Extract the [X, Y] coordinate from the center of the cell holding the provided text.  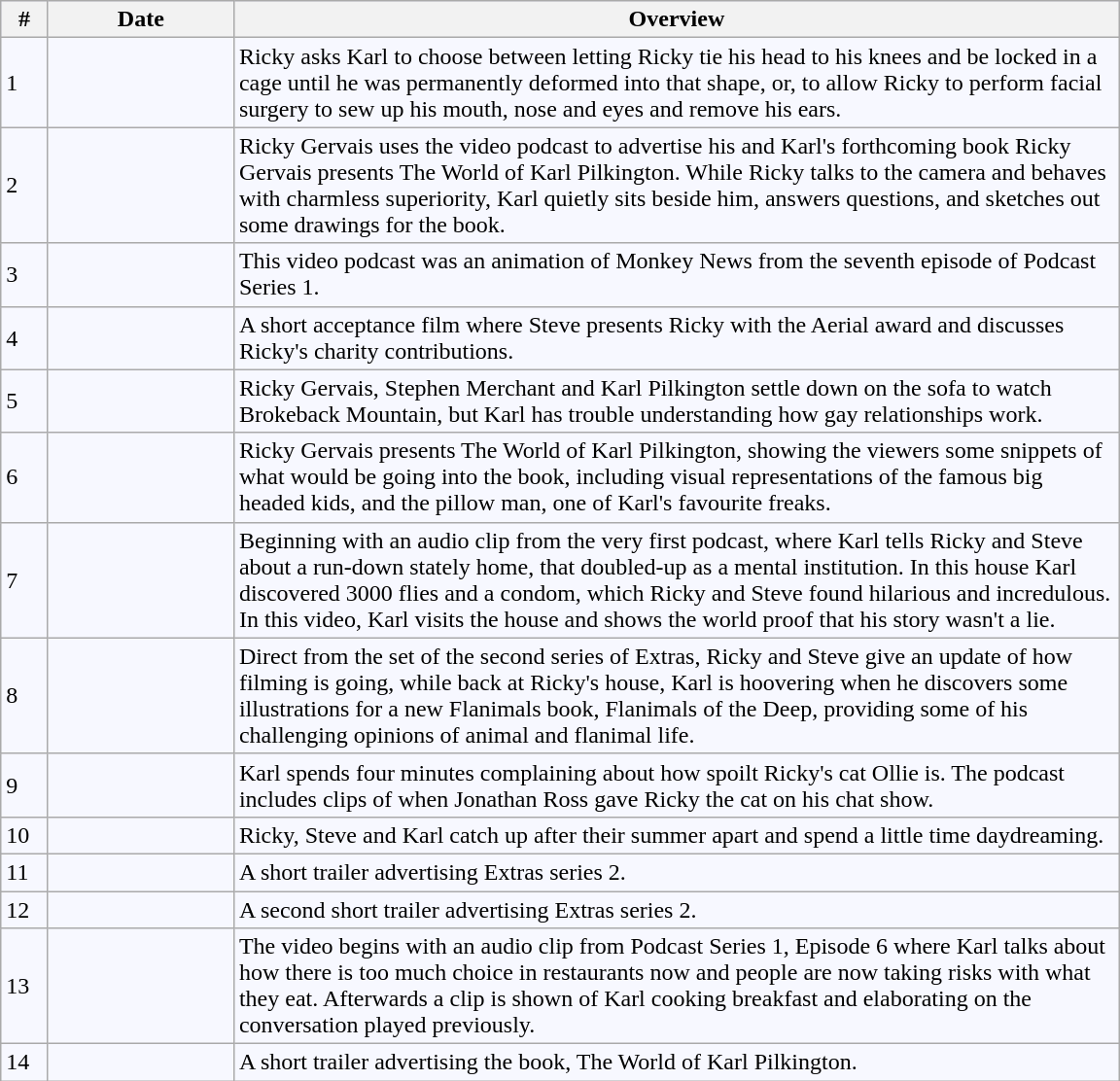
1 [25, 83]
6 [25, 477]
Overview [677, 19]
11 [25, 872]
A short trailer advertising the book, The World of Karl Pilkington. [677, 1063]
A short trailer advertising Extras series 2. [677, 872]
# [25, 19]
Date [140, 19]
12 [25, 909]
8 [25, 696]
4 [25, 338]
3 [25, 274]
13 [25, 986]
14 [25, 1063]
10 [25, 835]
A short acceptance film where Steve presents Ricky with the Aerial award and discusses Ricky's charity contributions. [677, 338]
7 [25, 579]
9 [25, 785]
This video podcast was an animation of Monkey News from the seventh episode of Podcast Series 1. [677, 274]
5 [25, 401]
2 [25, 185]
Ricky, Steve and Karl catch up after their summer apart and spend a little time daydreaming. [677, 835]
A second short trailer advertising Extras series 2. [677, 909]
